Find where the given text appears and provide that cell's center as [X, Y] coordinate. 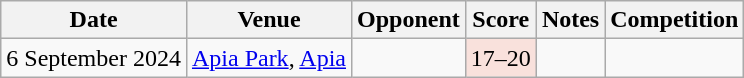
Apia Park, Apia [268, 58]
Venue [268, 20]
Competition [674, 20]
Opponent [409, 20]
Score [500, 20]
Date [94, 20]
17–20 [500, 58]
Notes [570, 20]
6 September 2024 [94, 58]
